From the cell containing the given text, extract its center point as (X, Y) coordinate. 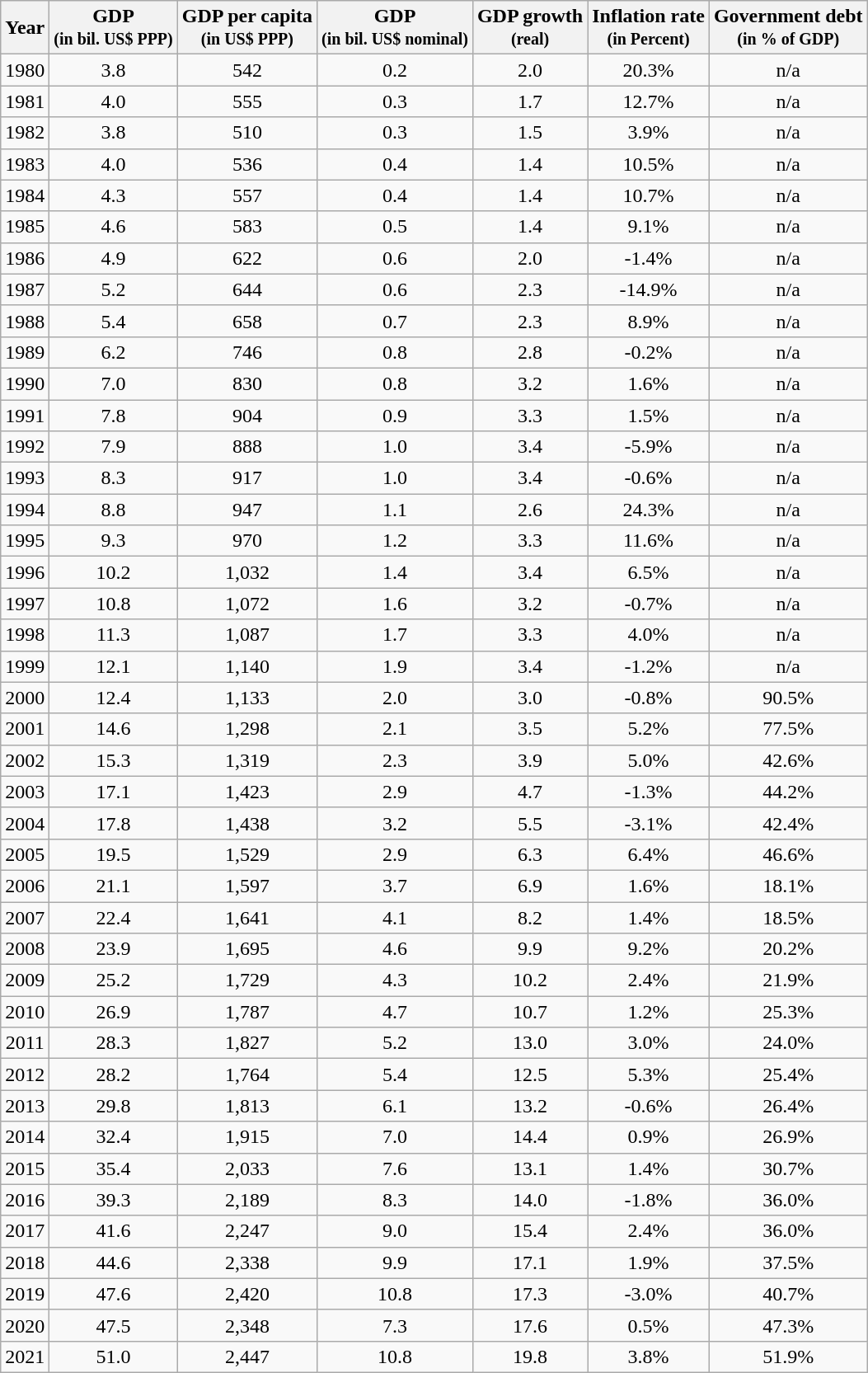
557 (247, 195)
29.8 (114, 1106)
830 (247, 383)
1.9% (649, 1263)
9.2% (649, 949)
13.2 (529, 1106)
9.0 (396, 1231)
17.3 (529, 1294)
GDP(in bil. US$ PPP) (114, 28)
1,087 (247, 635)
2,247 (247, 1231)
2008 (25, 949)
3.8% (649, 1357)
1980 (25, 70)
25.2 (114, 980)
Inflation rate(in Percent) (649, 28)
-1.3% (649, 792)
2007 (25, 918)
1,729 (247, 980)
21.9% (788, 980)
2,033 (247, 1168)
24.3% (649, 510)
12.5 (529, 1074)
1,423 (247, 792)
-1.2% (649, 666)
1983 (25, 164)
7.6 (396, 1168)
1994 (25, 510)
2016 (25, 1200)
15.3 (114, 760)
1990 (25, 383)
583 (247, 227)
-1.8% (649, 1200)
44.6 (114, 1263)
11.3 (114, 635)
3.5 (529, 729)
42.6% (788, 760)
5.2% (649, 729)
18.1% (788, 886)
1986 (25, 258)
2011 (25, 1043)
6.1 (396, 1106)
13.0 (529, 1043)
947 (247, 510)
39.3 (114, 1200)
-3.0% (649, 1294)
14.6 (114, 729)
19.8 (529, 1357)
2013 (25, 1106)
0.9 (396, 415)
2018 (25, 1263)
51.9% (788, 1357)
1993 (25, 478)
4.0% (649, 635)
17.8 (114, 823)
5.0% (649, 760)
10.7% (649, 195)
30.7% (788, 1168)
622 (247, 258)
35.4 (114, 1168)
1992 (25, 447)
658 (247, 321)
2,420 (247, 1294)
1984 (25, 195)
5.3% (649, 1074)
Year (25, 28)
6.9 (529, 886)
77.5% (788, 729)
22.4 (114, 918)
1998 (25, 635)
2.1 (396, 729)
1,140 (247, 666)
23.9 (114, 949)
26.9 (114, 1012)
8.8 (114, 510)
GDP(in bil. US$ nominal) (396, 28)
2020 (25, 1325)
2021 (25, 1357)
19.5 (114, 854)
14.0 (529, 1200)
644 (247, 289)
47.6 (114, 1294)
40.7% (788, 1294)
-0.2% (649, 352)
1981 (25, 101)
10.5% (649, 164)
1991 (25, 415)
-14.9% (649, 289)
1989 (25, 352)
1.6 (396, 604)
2002 (25, 760)
1988 (25, 321)
1,915 (247, 1137)
47.3% (788, 1325)
24.0% (788, 1043)
2015 (25, 1168)
888 (247, 447)
26.9% (788, 1137)
28.3 (114, 1043)
2.6 (529, 510)
0.5 (396, 227)
1,032 (247, 572)
1.9 (396, 666)
1,072 (247, 604)
9.3 (114, 541)
6.2 (114, 352)
-1.4% (649, 258)
32.4 (114, 1137)
6.3 (529, 854)
1,529 (247, 854)
1,827 (247, 1043)
12.1 (114, 666)
8.9% (649, 321)
1,438 (247, 823)
18.5% (788, 918)
-5.9% (649, 447)
1.2 (396, 541)
7.9 (114, 447)
3.0 (529, 698)
1.5 (529, 133)
12.4 (114, 698)
1,319 (247, 760)
3.9 (529, 760)
1,813 (247, 1106)
GDP growth(real) (529, 28)
13.1 (529, 1168)
1.5% (649, 415)
GDP per capita(in US$ PPP) (247, 28)
46.6% (788, 854)
42.4% (788, 823)
536 (247, 164)
542 (247, 70)
1,764 (247, 1074)
2001 (25, 729)
21.1 (114, 886)
2012 (25, 1074)
970 (247, 541)
12.7% (649, 101)
917 (247, 478)
2014 (25, 1137)
1,641 (247, 918)
1999 (25, 666)
20.3% (649, 70)
25.4% (788, 1074)
44.2% (788, 792)
510 (247, 133)
2003 (25, 792)
2010 (25, 1012)
8.2 (529, 918)
0.2 (396, 70)
47.5 (114, 1325)
555 (247, 101)
10.7 (529, 1012)
2006 (25, 886)
25.3% (788, 1012)
3.0% (649, 1043)
1996 (25, 572)
2,338 (247, 1263)
1,597 (247, 886)
1985 (25, 227)
7.8 (114, 415)
1,787 (247, 1012)
15.4 (529, 1231)
1997 (25, 604)
2017 (25, 1231)
1.1 (396, 510)
90.5% (788, 698)
1,133 (247, 698)
5.5 (529, 823)
17.6 (529, 1325)
746 (247, 352)
1.2% (649, 1012)
51.0 (114, 1357)
2005 (25, 854)
1987 (25, 289)
0.9% (649, 1137)
Government debt(in % of GDP) (788, 28)
1,695 (247, 949)
-3.1% (649, 823)
6.4% (649, 854)
2000 (25, 698)
14.4 (529, 1137)
26.4% (788, 1106)
3.7 (396, 886)
2.8 (529, 352)
37.5% (788, 1263)
2019 (25, 1294)
20.2% (788, 949)
28.2 (114, 1074)
2,348 (247, 1325)
1,298 (247, 729)
4.1 (396, 918)
-0.7% (649, 604)
0.7 (396, 321)
904 (247, 415)
3.9% (649, 133)
2,447 (247, 1357)
0.5% (649, 1325)
1995 (25, 541)
2009 (25, 980)
2,189 (247, 1200)
11.6% (649, 541)
1982 (25, 133)
41.6 (114, 1231)
-0.8% (649, 698)
9.1% (649, 227)
4.9 (114, 258)
2004 (25, 823)
7.3 (396, 1325)
6.5% (649, 572)
